Return the [X, Y] coordinate for the center point of the cell that contains the specified text.  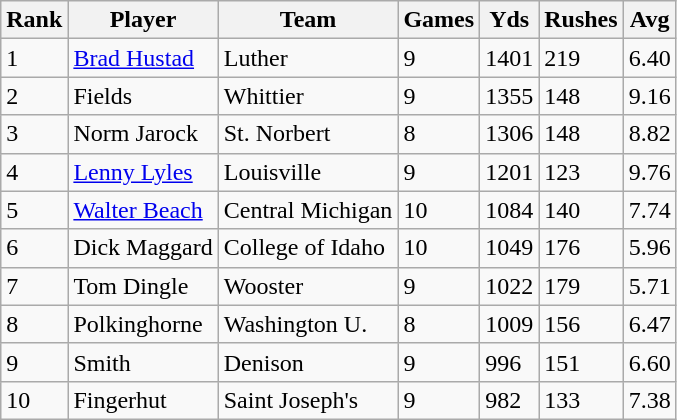
Rank [34, 20]
Louisville [308, 172]
Luther [308, 58]
133 [581, 400]
1009 [510, 324]
3 [34, 134]
Central Michigan [308, 210]
Player [143, 20]
Saint Joseph's [308, 400]
Brad Hustad [143, 58]
Wooster [308, 286]
7 [34, 286]
6.60 [650, 362]
Yds [510, 20]
7.74 [650, 210]
Washington U. [308, 324]
6.47 [650, 324]
9.16 [650, 96]
176 [581, 248]
156 [581, 324]
Smith [143, 362]
Whittier [308, 96]
Fingerhut [143, 400]
5 [34, 210]
151 [581, 362]
Fields [143, 96]
1084 [510, 210]
219 [581, 58]
1049 [510, 248]
1022 [510, 286]
Team [308, 20]
College of Idaho [308, 248]
Tom Dingle [143, 286]
5.96 [650, 248]
Games [439, 20]
8.82 [650, 134]
996 [510, 362]
7.38 [650, 400]
1306 [510, 134]
Dick Maggard [143, 248]
5.71 [650, 286]
Avg [650, 20]
140 [581, 210]
1401 [510, 58]
9.76 [650, 172]
6 [34, 248]
Lenny Lyles [143, 172]
1201 [510, 172]
Walter Beach [143, 210]
1355 [510, 96]
Norm Jarock [143, 134]
Denison [308, 362]
Rushes [581, 20]
179 [581, 286]
982 [510, 400]
Polkinghorne [143, 324]
2 [34, 96]
1 [34, 58]
6.40 [650, 58]
123 [581, 172]
St. Norbert [308, 134]
4 [34, 172]
